Capture the cell that displays the provided text and extract its (X, Y) central coordinate. 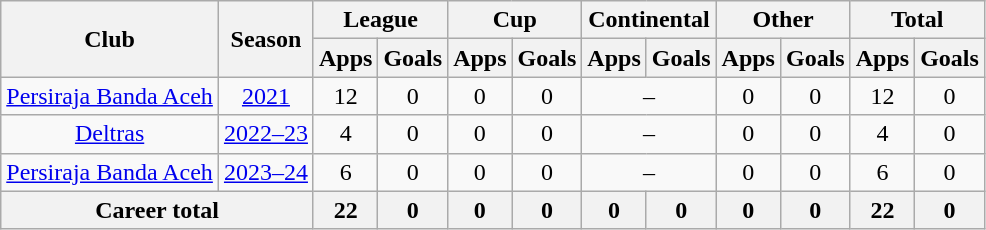
Continental (649, 20)
2021 (266, 96)
League (380, 20)
Career total (158, 210)
2022–23 (266, 134)
2023–24 (266, 172)
Other (783, 20)
Cup (515, 20)
Club (110, 39)
Total (917, 20)
Deltras (110, 134)
Season (266, 39)
